Provide the [x, y] coordinate of the cell's center where the given text is located.  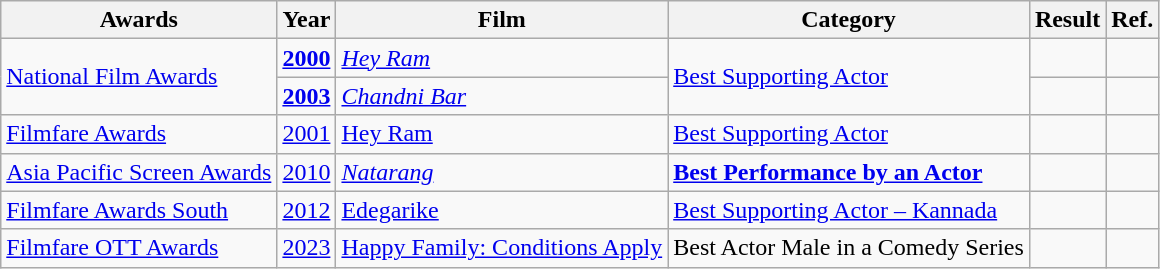
2000 [306, 58]
Filmfare Awards [139, 134]
Natarang [502, 172]
Category [849, 20]
2012 [306, 210]
2010 [306, 172]
Asia Pacific Screen Awards [139, 172]
2003 [306, 96]
Film [502, 20]
Edegarike [502, 210]
Happy Family: Conditions Apply [502, 248]
2023 [306, 248]
2001 [306, 134]
Year [306, 20]
Filmfare OTT Awards [139, 248]
Filmfare Awards South [139, 210]
National Film Awards [139, 77]
Best Actor Male in a Comedy Series [849, 248]
Ref. [1132, 20]
Best Supporting Actor – Kannada [849, 210]
Chandni Bar [502, 96]
Best Performance by an Actor [849, 172]
Result [1067, 20]
Awards [139, 20]
